For the text-containing cell, return its midpoint in (X, Y) coordinate format. 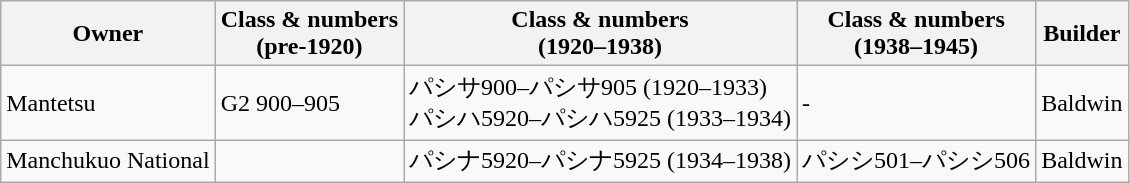
パシシ501–パシシ506 (916, 162)
パシサ900–パシサ905 (1920–1933)パシハ5920–パシハ5925 (1933–1934) (600, 103)
Class & numbers(pre-1920) (309, 34)
G2 900–905 (309, 103)
Mantetsu (108, 103)
Owner (108, 34)
- (916, 103)
Class & numbers(1920–1938) (600, 34)
パシナ5920–パシナ5925 (1934–1938) (600, 162)
Manchukuo National (108, 162)
Builder (1082, 34)
Class & numbers(1938–1945) (916, 34)
